Return the [x, y] coordinate for the center point of the cell that contains the specified text.  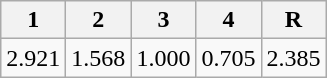
1.000 [164, 58]
2.385 [294, 58]
1 [34, 20]
0.705 [228, 58]
1.568 [98, 58]
2 [98, 20]
2.921 [34, 58]
4 [228, 20]
R [294, 20]
3 [164, 20]
